Identify which cell holds the provided text, then report its [X, Y] central coordinate. 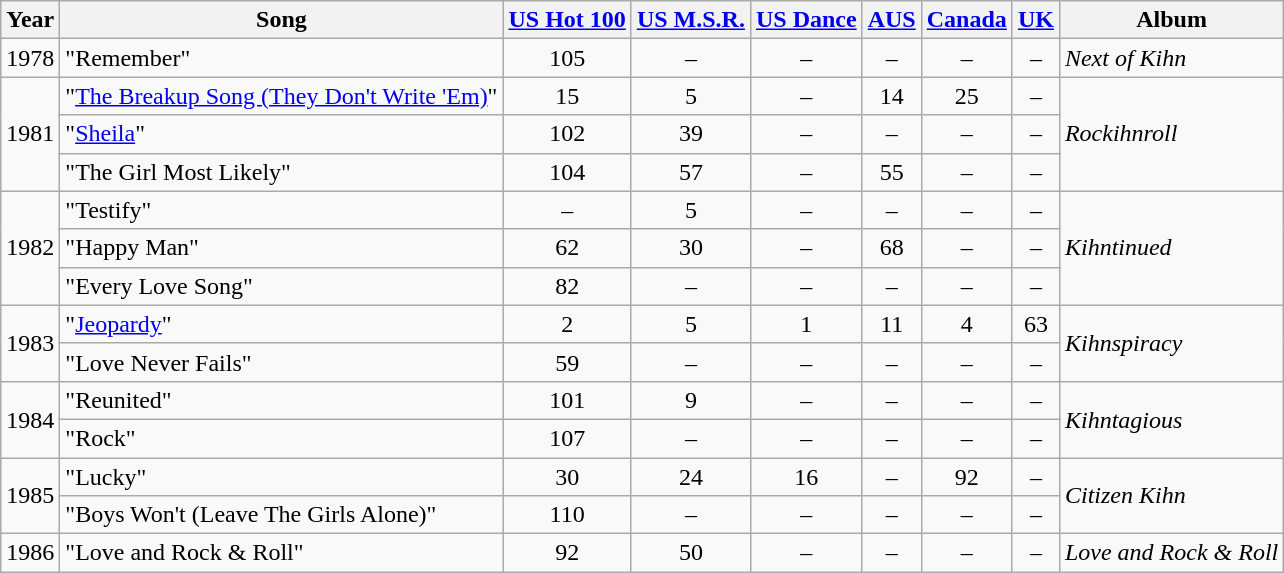
24 [690, 477]
"Remember" [282, 58]
14 [892, 96]
"Lucky" [282, 477]
US Hot 100 [567, 20]
1985 [30, 496]
107 [567, 438]
"Boys Won't (Leave The Girls Alone)" [282, 515]
1981 [30, 134]
1983 [30, 343]
11 [892, 324]
1984 [30, 419]
Album [1171, 20]
25 [966, 96]
AUS [892, 20]
"Happy Man" [282, 248]
"The Breakup Song (They Don't Write 'Em)" [282, 96]
"Reunited" [282, 400]
55 [892, 172]
"Every Love Song" [282, 286]
1978 [30, 58]
Canada [966, 20]
82 [567, 286]
68 [892, 248]
105 [567, 58]
Song [282, 20]
59 [567, 362]
Rockihnroll [1171, 134]
"Testify" [282, 210]
63 [1036, 324]
1 [806, 324]
2 [567, 324]
Love and Rock & Roll [1171, 553]
104 [567, 172]
"Love and Rock & Roll" [282, 553]
"Jeopardy" [282, 324]
"Sheila" [282, 134]
16 [806, 477]
UK [1036, 20]
US Dance [806, 20]
102 [567, 134]
"The Girl Most Likely" [282, 172]
Citizen Kihn [1171, 496]
57 [690, 172]
"Rock" [282, 438]
1986 [30, 553]
Kihnspiracy [1171, 343]
Kihntagious [1171, 419]
Year [30, 20]
US M.S.R. [690, 20]
39 [690, 134]
9 [690, 400]
"Love Never Fails" [282, 362]
15 [567, 96]
1982 [30, 248]
4 [966, 324]
Next of Kihn [1171, 58]
62 [567, 248]
101 [567, 400]
110 [567, 515]
Kihntinued [1171, 248]
50 [690, 553]
